Find where the given text appears and provide that cell's center as [x, y] coordinate. 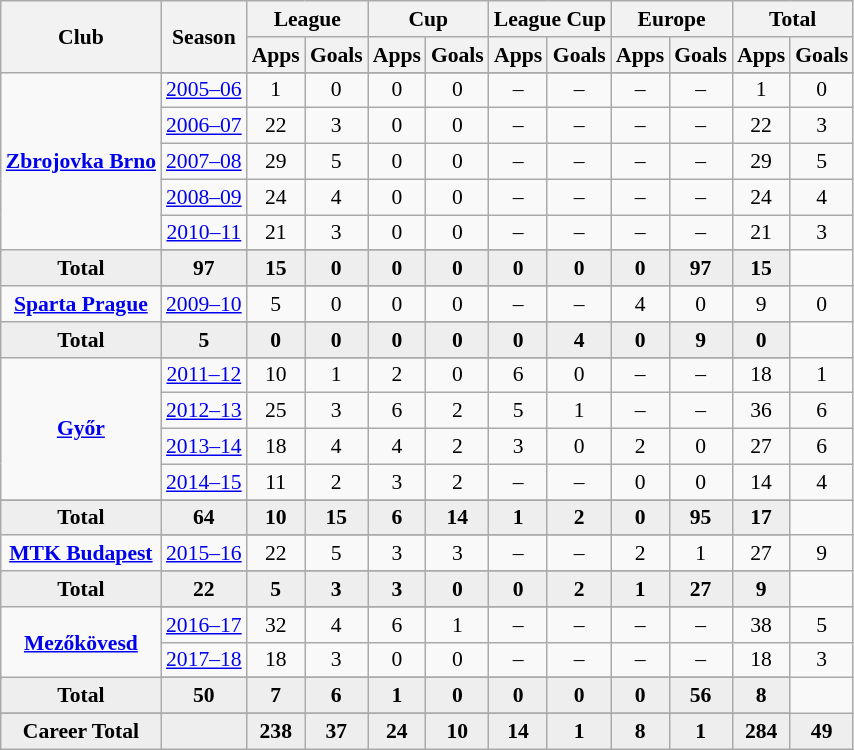
25 [276, 411]
Győr [81, 428]
284 [761, 732]
Season [204, 36]
32 [276, 625]
2010–11 [204, 233]
2011–12 [204, 375]
Career Total [81, 732]
49 [822, 732]
2006–07 [204, 126]
Zbrojovka Brno [81, 161]
Europe [672, 19]
2013–14 [204, 447]
50 [204, 696]
2015–16 [204, 554]
Club [81, 36]
11 [276, 482]
238 [276, 732]
37 [336, 732]
17 [761, 518]
2017–18 [204, 660]
League [308, 19]
League Cup [550, 19]
95 [700, 518]
2009–10 [204, 304]
Sparta Prague [81, 304]
2016–17 [204, 625]
MTK Budapest [81, 554]
2005–06 [204, 90]
56 [700, 696]
Mezőkövesd [81, 642]
2008–09 [204, 197]
38 [761, 625]
2012–13 [204, 411]
7 [276, 696]
2014–15 [204, 482]
Cup [428, 19]
64 [204, 518]
36 [761, 411]
2007–08 [204, 162]
